Return the [X, Y] coordinate for the center point of the cell that contains the specified text.  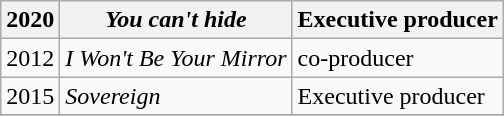
You can't hide [176, 20]
Sovereign [176, 96]
co-producer [398, 58]
2020 [30, 20]
I Won't Be Your Mirror [176, 58]
2015 [30, 96]
2012 [30, 58]
